Extract the [X, Y] coordinate from the center of the cell holding the provided text.  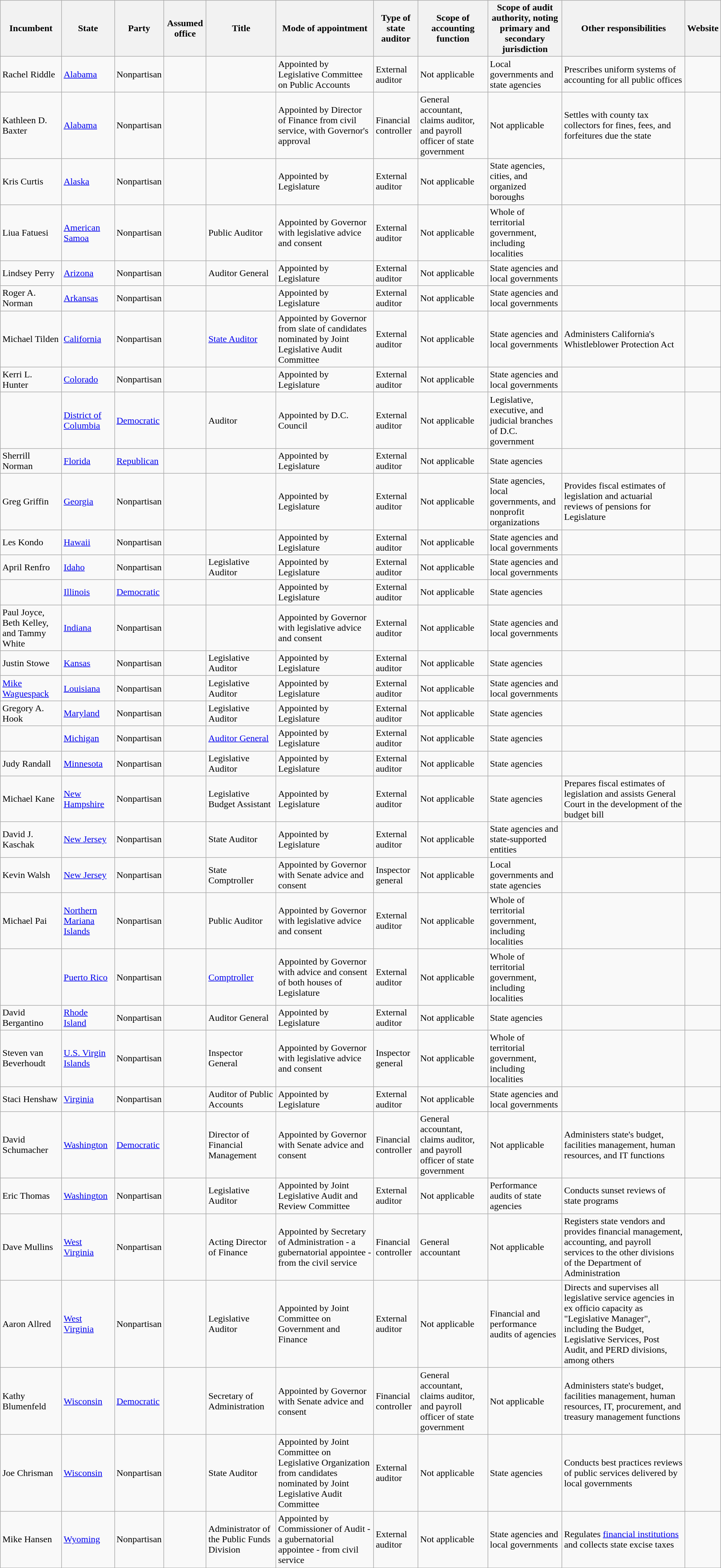
U.S. Virgin Islands [88, 1058]
Kathy Blumenfeld [31, 1401]
Legislative Budget Assistant [241, 799]
Dave Mullins [31, 1247]
Appointed by Governor with advice and consent of both houses of Legislature [325, 977]
Administrator of the Public Funds Division [241, 1540]
Auditor [241, 420]
Administers state's budget, facilities management, human resources, IT, procurement, and treasury management functions [624, 1401]
Steven van Beverhoudt [31, 1058]
Kevin Walsh [31, 875]
Appointed by Commissioner of Audit - a gubernatorial appointee - from civil service [325, 1540]
Prepares fiscal estimates of legislation and assists General Court in the development of the budget bill [624, 799]
Website [703, 28]
Alaska [88, 182]
Secretary of Administration [241, 1401]
Sherrill Norman [31, 461]
Appointed by Joint Committee on Government and Finance [325, 1324]
Appointed by Secretary of Administration - a gubernatorial appointee - from the civil service [325, 1247]
Indiana [88, 628]
Northern Mariana Islands [88, 921]
Type of state auditor [396, 28]
Performance audits of state agencies [525, 1196]
State agencies, cities, and organized boroughs [525, 182]
State agencies and state-supported entities [525, 839]
Financial and performance audits of agencies [525, 1324]
Michael Tilden [31, 339]
Liua Fatuesi [31, 233]
State agencies, local governments, and nonprofit organizations [525, 501]
Mike Waguespack [31, 689]
Scope of accounting function [453, 28]
Roger A. Norman [31, 298]
April Renfro [31, 568]
Florida [88, 461]
Arkansas [88, 298]
New Hampshire [88, 799]
Administers California's Whistleblower Protection Act [624, 339]
Appointed by Joint Committee on Legislative Organization from candidates nominated by Joint Legislative Audit Committee [325, 1473]
Auditor of Public Accounts [241, 1099]
Comptroller [241, 977]
Justin Stowe [31, 663]
Greg Griffin [31, 501]
Staci Henshaw [31, 1099]
Michael Kane [31, 799]
Kansas [88, 663]
Aaron Allred [31, 1324]
Title [241, 28]
Georgia [88, 501]
Kerri L. Hunter [31, 380]
Conducts best practices reviews of public services delivered by local governments [624, 1473]
Regulates financial institutions and collects state excise taxes [624, 1540]
Kris Curtis [31, 182]
Arizona [88, 273]
American Samoa [88, 233]
Legislative, executive, and judicial branches of D.C. government [525, 420]
Eric Thomas [31, 1196]
Appointed by Governor from slate of candidates nominated by Joint Legislative Audit Committee [325, 339]
Wyoming [88, 1540]
Colorado [88, 380]
Idaho [88, 568]
Provides fiscal estimates of legislation and actuarial reviews of pensions for Legislature [624, 501]
Virginia [88, 1099]
Minnesota [88, 763]
Mike Hansen [31, 1540]
Administers state's budget, facilities management, human resources, and IT functions [624, 1145]
Paul Joyce, Beth Kelley, and Tammy White [31, 628]
Michigan [88, 739]
Puerto Rico [88, 977]
Other responsibilities [624, 28]
Hawaii [88, 542]
David Bergantino [31, 1017]
Party [139, 28]
Director of Financial Management [241, 1145]
Louisiana [88, 689]
Assumed office [185, 28]
Appointed by Legislative Committee on Public Accounts [325, 74]
Conducts sunset reviews of state programs [624, 1196]
David Schumacher [31, 1145]
Gregory A. Hook [31, 713]
Judy Randall [31, 763]
State Comptroller [241, 875]
Prescribes uniform systems of accounting for all public offices [624, 74]
Illinois [88, 592]
Lindsey Perry [31, 273]
Rachel Riddle [31, 74]
Acting Director of Finance [241, 1247]
California [88, 339]
Appointed by D.C. Council [325, 420]
Republican [139, 461]
Appointed by Joint Legislative Audit and Review Committee [325, 1196]
Kathleen D. Baxter [31, 126]
District of Columbia [88, 420]
Rhode Island [88, 1017]
Mode of appointment [325, 28]
Scope of audit authority, noting primary and secondary jurisdiction [525, 28]
David J. Kaschak [31, 839]
Settles with county tax collectors for fines, fees, and forfeitures due the state [624, 126]
Michael Pai [31, 921]
General accountant [453, 1247]
Les Kondo [31, 542]
State [88, 28]
Appointed by Director of Finance from civil service, with Governor's approval [325, 126]
Inspector General [241, 1058]
Incumbent [31, 28]
Joe Chrisman [31, 1473]
Maryland [88, 713]
